Return [x, y] of the center of cell containing provided text 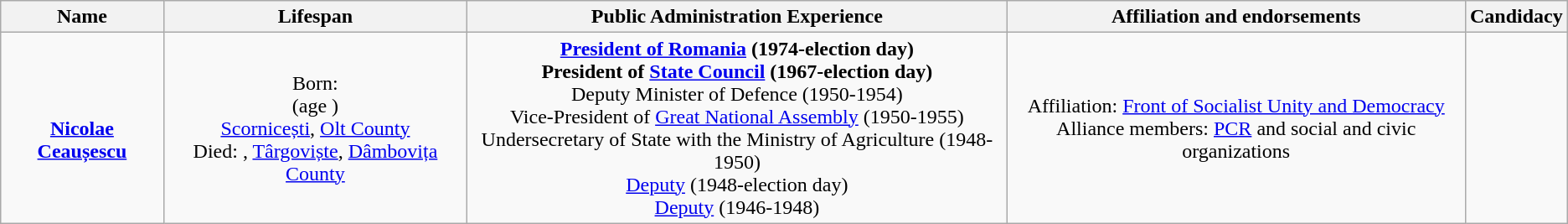
Candidacy [1516, 17]
Affiliation: Front of Socialist Unity and DemocracyAlliance members: PCR and social and civic organizations [1236, 128]
Public Administration Experience [737, 17]
Name [82, 17]
Lifespan [315, 17]
Nicolae Ceaușescu [82, 128]
Affiliation and endorsements [1236, 17]
Born: (age )Scornicești, Olt CountyDied: , Târgoviște, Dâmbovița County [315, 128]
